Determine the [X, Y] coordinate at the center of the cell enclosing the given text.  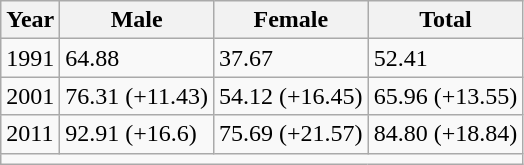
2011 [30, 134]
37.67 [292, 58]
54.12 (+16.45) [292, 96]
64.88 [137, 58]
76.31 (+11.43) [137, 96]
Total [446, 20]
92.91 (+16.6) [137, 134]
65.96 (+13.55) [446, 96]
52.41 [446, 58]
1991 [30, 58]
Male [137, 20]
Year [30, 20]
2001 [30, 96]
75.69 (+21.57) [292, 134]
Female [292, 20]
84.80 (+18.84) [446, 134]
